Output the (x, y) coordinate of the center of the cell containing the given text.  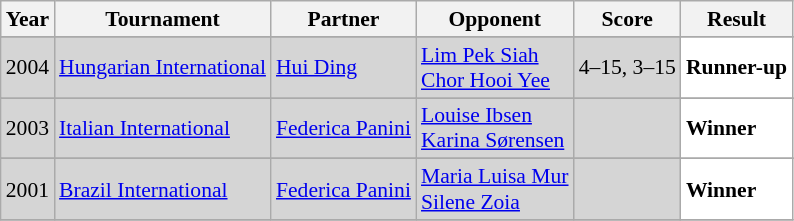
Result (736, 19)
4–15, 3–15 (628, 68)
Opponent (495, 19)
Italian International (162, 128)
Year (28, 19)
2003 (28, 128)
Lim Pek Siah Chor Hooi Yee (495, 68)
Hui Ding (344, 68)
2004 (28, 68)
Partner (344, 19)
Louise Ibsen Karina Sørensen (495, 128)
Score (628, 19)
Brazil International (162, 190)
Hungarian International (162, 68)
2001 (28, 190)
Runner-up (736, 68)
Maria Luisa Mur Silene Zoia (495, 190)
Tournament (162, 19)
